Output the [x, y] coordinate of the center of the cell containing the given text.  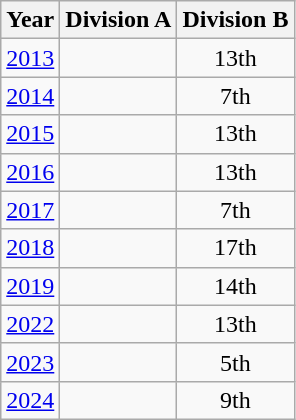
2023 [30, 362]
Division B [236, 20]
2014 [30, 96]
2015 [30, 134]
14th [236, 286]
2016 [30, 172]
2022 [30, 324]
Division A [118, 20]
2018 [30, 248]
Year [30, 20]
5th [236, 362]
17th [236, 248]
2013 [30, 58]
2019 [30, 286]
2017 [30, 210]
2024 [30, 400]
9th [236, 400]
